Pinpoint the cell where the given text exists, returning its [X, Y] midpoint coordinate. 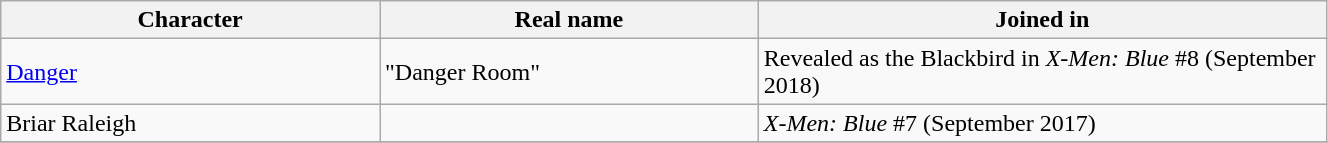
Briar Raleigh [190, 123]
X-Men: Blue #7 (September 2017) [1042, 123]
Character [190, 20]
Real name [570, 20]
Joined in [1042, 20]
Danger [190, 72]
"Danger Room" [570, 72]
Revealed as the Blackbird in X-Men: Blue #8 (September 2018) [1042, 72]
